Identify which cell holds the provided text, then report its [x, y] central coordinate. 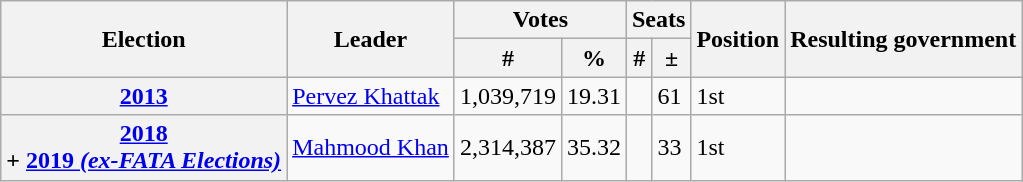
2018 + 2019 (ex-FATA Elections) [144, 148]
1,039,719 [508, 96]
35.32 [594, 148]
33 [672, 148]
± [672, 58]
Resulting government [904, 39]
Mahmood Khan [371, 148]
Seats [658, 20]
2,314,387 [508, 148]
% [594, 58]
Leader [371, 39]
19.31 [594, 96]
Position [738, 39]
Pervez Khattak [371, 96]
61 [672, 96]
Votes [540, 20]
2013 [144, 96]
Election [144, 39]
